Determine the (x, y) coordinate at the center of the cell enclosing the given text.  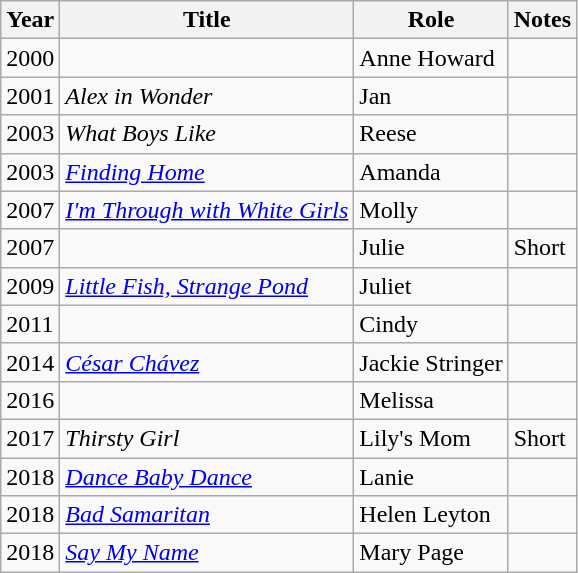
Juliet (431, 286)
Notes (542, 20)
2000 (30, 58)
Say My Name (207, 553)
2016 (30, 400)
Mary Page (431, 553)
Title (207, 20)
Thirsty Girl (207, 438)
Lily's Mom (431, 438)
Jackie Stringer (431, 362)
2001 (30, 96)
Reese (431, 134)
Finding Home (207, 172)
César Chávez (207, 362)
Bad Samaritan (207, 515)
2011 (30, 324)
Role (431, 20)
2017 (30, 438)
Anne Howard (431, 58)
Cindy (431, 324)
What Boys Like (207, 134)
2014 (30, 362)
Lanie (431, 477)
I'm Through with White Girls (207, 210)
Molly (431, 210)
Jan (431, 96)
Amanda (431, 172)
Little Fish, Strange Pond (207, 286)
2009 (30, 286)
Alex in Wonder (207, 96)
Julie (431, 248)
Dance Baby Dance (207, 477)
Melissa (431, 400)
Helen Leyton (431, 515)
Year (30, 20)
